Search for the cell housing the specified text and yield its [x, y] center coordinate. 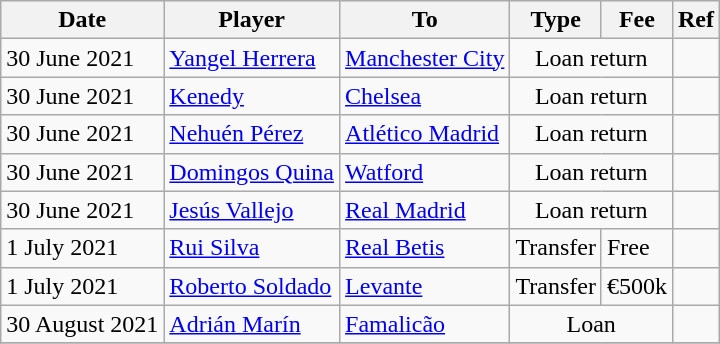
Adrián Marín [252, 324]
30 August 2021 [82, 324]
Kenedy [252, 96]
Nehuén Pérez [252, 134]
Levante [425, 286]
Domingos Quina [252, 172]
Date [82, 20]
Atlético Madrid [425, 134]
Player [252, 20]
Jesús Vallejo [252, 210]
Ref [696, 20]
Real Betis [425, 248]
Real Madrid [425, 210]
Famalicão [425, 324]
Manchester City [425, 58]
Fee [636, 20]
Chelsea [425, 96]
Loan [592, 324]
To [425, 20]
Rui Silva [252, 248]
Roberto Soldado [252, 286]
Yangel Herrera [252, 58]
€500k [636, 286]
Watford [425, 172]
Type [556, 20]
Free [636, 248]
